Provide the [X, Y] coordinate of the cell's center where the given text is located.  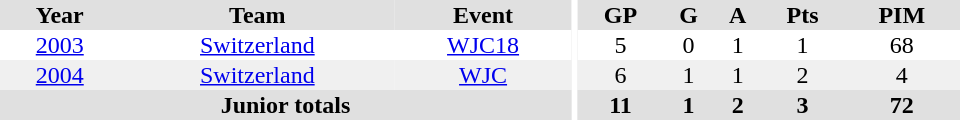
2004 [60, 75]
G [688, 15]
0 [688, 45]
11 [620, 105]
A [738, 15]
5 [620, 45]
Event [483, 15]
Year [60, 15]
Junior totals [286, 105]
6 [620, 75]
Pts [803, 15]
72 [902, 105]
2003 [60, 45]
68 [902, 45]
4 [902, 75]
WJC [483, 75]
3 [803, 105]
GP [620, 15]
WJC18 [483, 45]
PIM [902, 15]
Team [258, 15]
